Extract the (x, y) coordinate from the center of the cell holding the provided text.  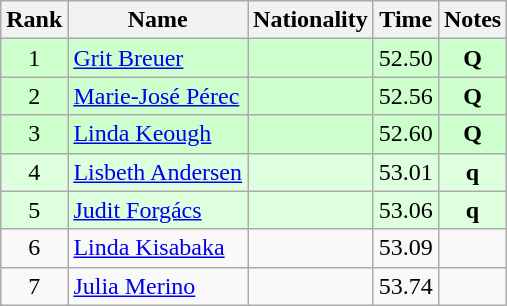
Linda Keough (158, 134)
53.09 (406, 248)
Julia Merino (158, 286)
53.01 (406, 172)
7 (34, 286)
6 (34, 248)
Nationality (311, 20)
Rank (34, 20)
1 (34, 58)
53.06 (406, 210)
52.56 (406, 96)
5 (34, 210)
52.60 (406, 134)
53.74 (406, 286)
Notes (472, 20)
Name (158, 20)
Lisbeth Andersen (158, 172)
Linda Kisabaka (158, 248)
Time (406, 20)
3 (34, 134)
Grit Breuer (158, 58)
Judit Forgács (158, 210)
2 (34, 96)
4 (34, 172)
52.50 (406, 58)
Marie-José Pérec (158, 96)
